Search for the cell housing the specified text and yield its [X, Y] center coordinate. 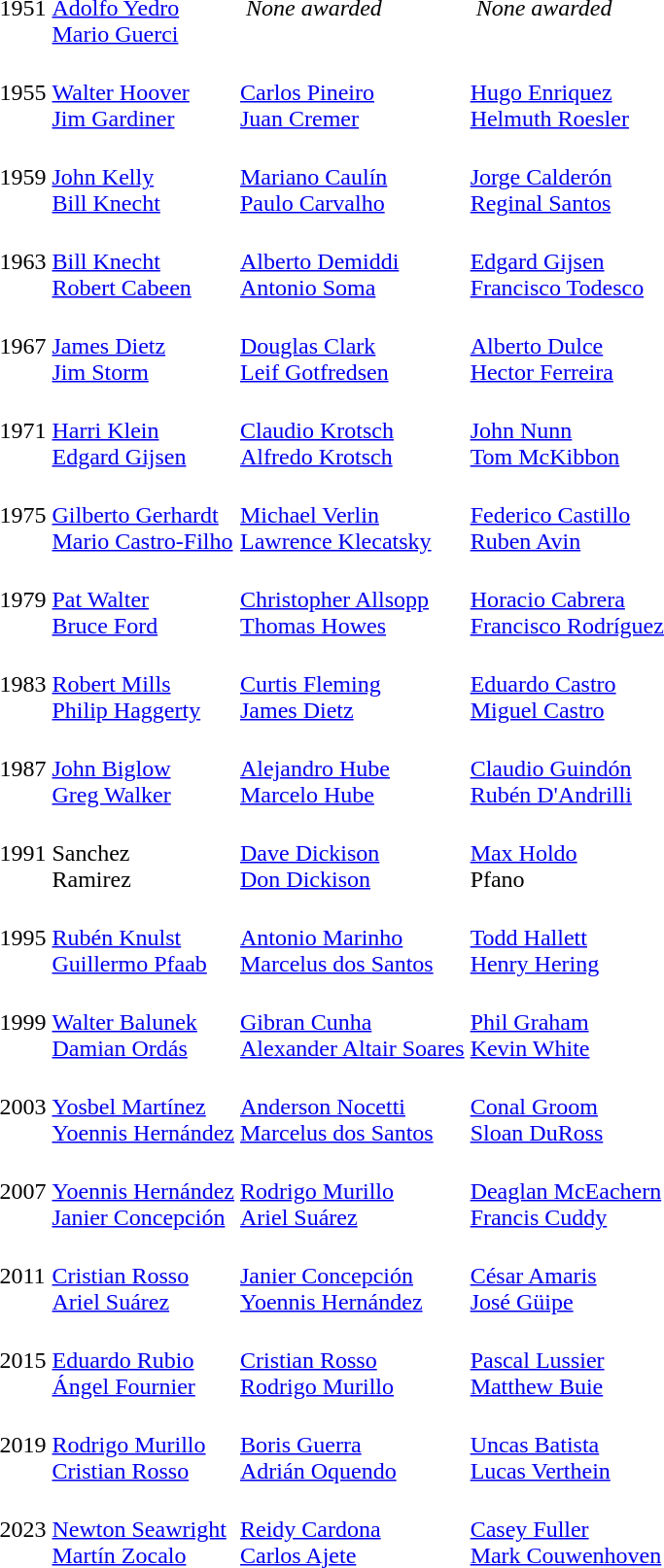
Anderson Nocetti Marcelus dos Santos [353, 1107]
Douglas ClarkLeif Gotfredsen [353, 346]
Janier Concepción Yoennis Hernández [353, 1276]
Alejandro HubeMarcelo Hube [353, 768]
Eduardo RubioÁngel Fournier [144, 1360]
Cristian Rosso Ariel Suárez [144, 1276]
Walter HooverJim Gardiner [144, 92]
Gilberto GerhardtMario Castro-Filho [144, 515]
Walter BalunekDamian Ordás [144, 1022]
SanchezRamirez [144, 853]
Curtis FlemingJames Dietz [353, 684]
Antonio MarinhoMarcelus dos Santos [353, 937]
Carlos PineiroJuan Cremer [353, 92]
Bill KnechtRobert Cabeen [144, 261]
Rodrigo MurilloAriel Suárez [353, 1191]
John KellyBill Knecht [144, 177]
Claudio KrotschAlfredo Krotsch [353, 430]
Cristian RossoRodrigo Murillo [353, 1360]
Christopher AllsoppThomas Howes [353, 599]
Rodrigo MurilloCristian Rosso [144, 1445]
Michael VerlinLawrence Klecatsky [353, 515]
Yosbel Martínez Yoennis Hernández [144, 1107]
Rubén KnulstGuillermo Pfaab [144, 937]
Mariano CaulínPaulo Carvalho [353, 177]
Dave DickisonDon Dickison [353, 853]
Pat WalterBruce Ford [144, 599]
John BiglowGreg Walker [144, 768]
Boris GuerraAdrián Oquendo [353, 1445]
Robert MillsPhilip Haggerty [144, 684]
Alberto DemiddiAntonio Soma [353, 261]
Gibran CunhaAlexander Altair Soares [353, 1022]
Yoennis HernándezJanier Concepción [144, 1191]
Harri KleinEdgard Gijsen [144, 430]
James DietzJim Storm [144, 346]
